Identify which cell holds the provided text, then report its (x, y) central coordinate. 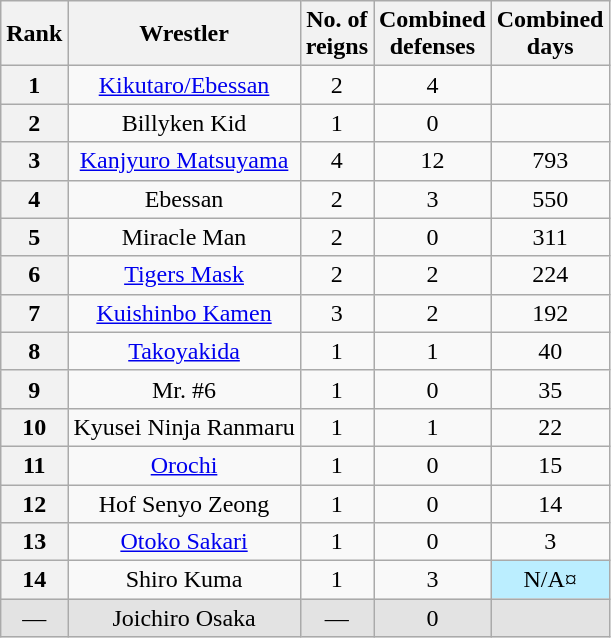
Billyken Kid (184, 123)
11 (34, 465)
Tigers Mask (184, 275)
793 (550, 161)
22 (550, 427)
Kikutaro/Ebessan (184, 85)
Rank (34, 34)
No. ofreigns (336, 34)
9 (34, 389)
Joichiro Osaka (184, 618)
Ebessan (184, 199)
N/A¤ (550, 580)
13 (34, 542)
192 (550, 313)
Orochi (184, 465)
8 (34, 351)
311 (550, 237)
5 (34, 237)
Mr. #6 (184, 389)
550 (550, 199)
Miracle Man (184, 237)
10 (34, 427)
Combineddefenses (433, 34)
Kanjyuro Matsuyama (184, 161)
224 (550, 275)
7 (34, 313)
Takoyakida (184, 351)
35 (550, 389)
Wrestler (184, 34)
Combineddays (550, 34)
40 (550, 351)
Hof Senyo Zeong (184, 503)
Shiro Kuma (184, 580)
Otoko Sakari (184, 542)
6 (34, 275)
15 (550, 465)
Kuishinbo Kamen (184, 313)
Kyusei Ninja Ranmaru (184, 427)
